Search for the cell housing the specified text and yield its [X, Y] center coordinate. 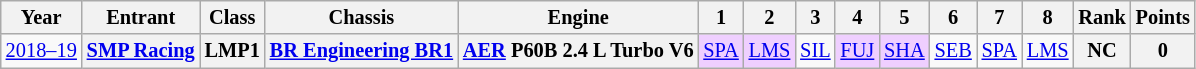
4 [857, 17]
2 [770, 17]
NC [1102, 51]
AER P60B 2.4 L Turbo V6 [578, 51]
FUJ [857, 51]
SIL [815, 51]
2018–19 [42, 51]
SHA [904, 51]
Class [232, 17]
SEB [954, 51]
Entrant [141, 17]
5 [904, 17]
Points [1163, 17]
Engine [578, 17]
LMP1 [232, 51]
Year [42, 17]
1 [720, 17]
Rank [1102, 17]
Chassis [362, 17]
3 [815, 17]
6 [954, 17]
8 [1048, 17]
7 [1000, 17]
BR Engineering BR1 [362, 51]
0 [1163, 51]
SMP Racing [141, 51]
